Extract the (x, y) coordinate from the center of the cell holding the provided text.  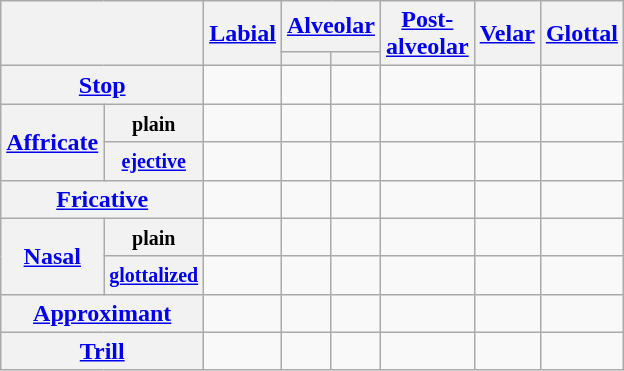
Fricative (102, 199)
Affricate (52, 142)
Trill (102, 351)
glottalized (154, 275)
Glottal (582, 34)
Approximant (102, 313)
Labial (243, 34)
Velar (507, 34)
Nasal (52, 256)
Stop (102, 85)
Post-alveolar (427, 34)
Alveolar (330, 26)
ejective (154, 161)
